Provide the [x, y] coordinate of the cell's center where the given text is located.  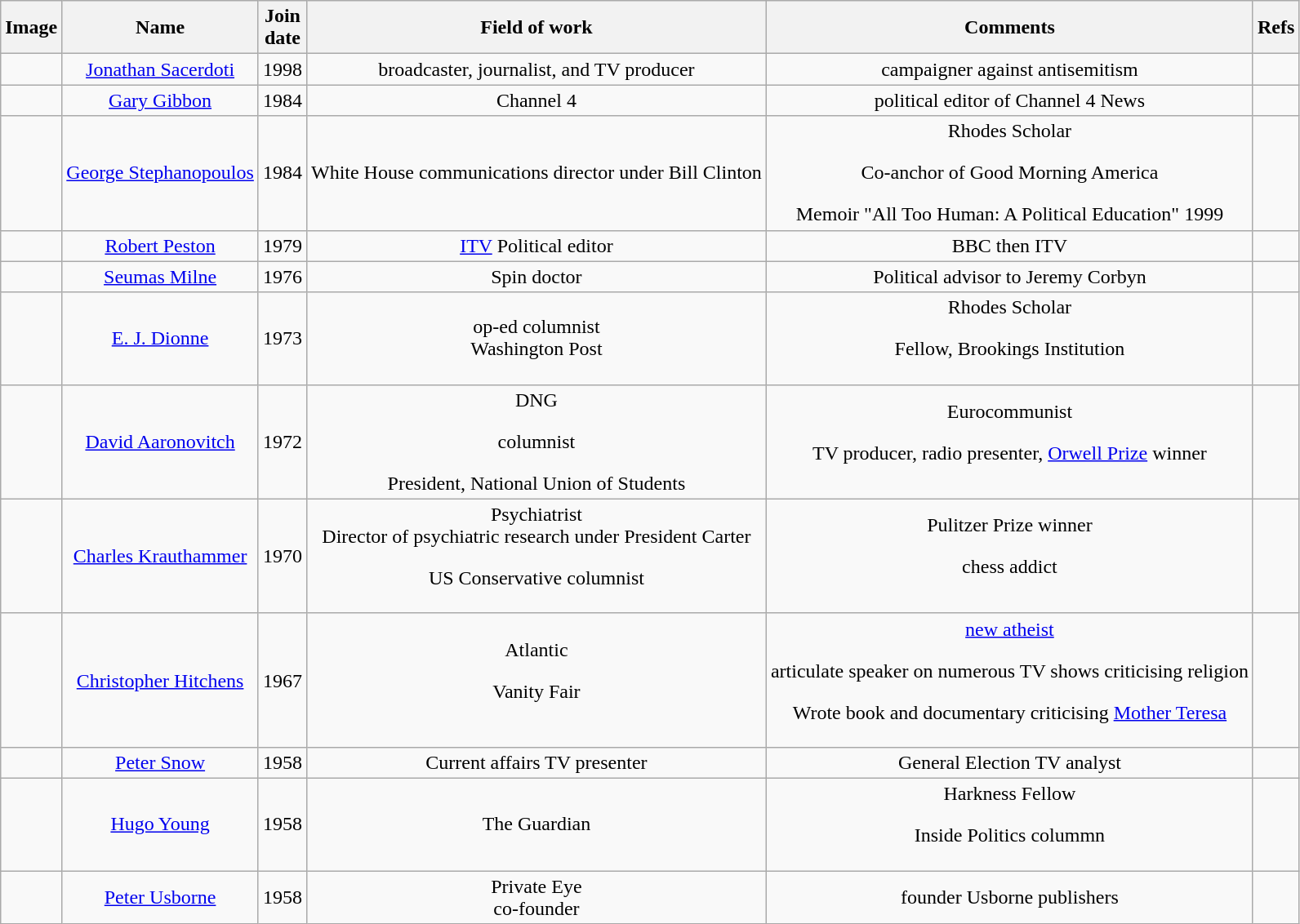
1972 [283, 442]
Charles Krauthammer [160, 556]
The Guardian [536, 824]
campaigner against antisemitism [1009, 69]
Peter Usborne [160, 896]
1976 [283, 277]
1998 [283, 69]
Channel 4 [536, 100]
Field of work [536, 28]
Joindate [283, 28]
Rhodes ScholarFellow, Brookings Institution [1009, 338]
new atheistarticulate speaker on numerous TV shows criticising religionWrote book and documentary criticising Mother Teresa [1009, 680]
Refs [1276, 28]
BBC then ITV [1009, 246]
1970 [283, 556]
Comments [1009, 28]
PsychiatristDirector of psychiatric research under President CarterUS Conservative columnist [536, 556]
Pulitzer Prize winnerchess addict [1009, 556]
ITV Political editor [536, 246]
1973 [283, 338]
David Aaronovitch [160, 442]
Rhodes ScholarCo-anchor of Good Morning AmericaMemoir "All Too Human: A Political Education" 1999 [1009, 173]
General Election TV analyst [1009, 762]
Peter Snow [160, 762]
op-ed columnistWashington Post [536, 338]
Name [160, 28]
political editor of Channel 4 News [1009, 100]
Jonathan Sacerdoti [160, 69]
Political advisor to Jeremy Corbyn [1009, 277]
EurocommunistTV producer, radio presenter, Orwell Prize winner [1009, 442]
broadcaster, journalist, and TV producer [536, 69]
Robert Peston [160, 246]
AtlanticVanity Fair [536, 680]
1967 [283, 680]
Seumas Milne [160, 277]
George Stephanopoulos [160, 173]
founder Usborne publishers [1009, 896]
Harkness FellowInside Politics colummn [1009, 824]
Image [31, 28]
Hugo Young [160, 824]
Private Eyeco-founder [536, 896]
White House communications director under Bill Clinton [536, 173]
Current affairs TV presenter [536, 762]
Gary Gibbon [160, 100]
DNGcolumnistPresident, National Union of Students [536, 442]
Christopher Hitchens [160, 680]
E. J. Dionne [160, 338]
1979 [283, 246]
Spin doctor [536, 277]
